Provide the [X, Y] coordinate of the cell's center where the given text is located.  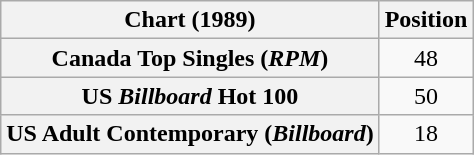
US Billboard Hot 100 [190, 96]
18 [426, 134]
50 [426, 96]
Chart (1989) [190, 20]
48 [426, 58]
US Adult Contemporary (Billboard) [190, 134]
Position [426, 20]
Canada Top Singles (RPM) [190, 58]
